Extract the [X, Y] coordinate from the center of the cell holding the provided text.  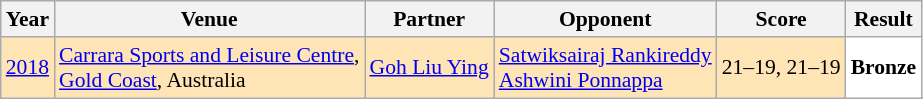
Result [884, 19]
Bronze [884, 68]
Score [782, 19]
Goh Liu Ying [428, 68]
Carrara Sports and Leisure Centre,Gold Coast, Australia [209, 68]
Year [28, 19]
Venue [209, 19]
21–19, 21–19 [782, 68]
Partner [428, 19]
2018 [28, 68]
Satwiksairaj Rankireddy Ashwini Ponnappa [606, 68]
Opponent [606, 19]
